Locate the cell with the specified text and output its [X, Y] center coordinate. 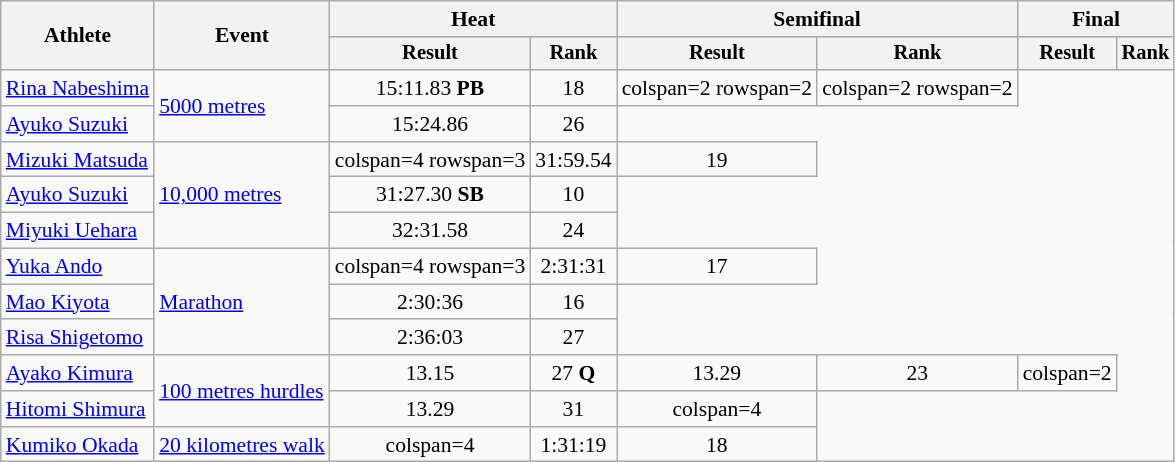
13.15 [430, 373]
colspan=2 [1068, 373]
2:31:31 [573, 267]
10,000 metres [242, 196]
31:59.54 [573, 160]
Semifinal [818, 19]
26 [573, 124]
23 [918, 373]
Ayako Kimura [78, 373]
15:24.86 [430, 124]
17 [718, 267]
Miyuki Uehara [78, 231]
100 metres hurdles [242, 390]
15:11.83 PB [430, 88]
27 Q [573, 373]
24 [573, 231]
Mao Kiyota [78, 302]
Hitomi Shimura [78, 409]
31 [573, 409]
Yuka Ando [78, 267]
27 [573, 338]
Event [242, 36]
18 [573, 88]
19 [718, 160]
2:36:03 [430, 338]
Heat [474, 19]
31:27.30 SB [430, 195]
32:31.58 [430, 231]
Athlete [78, 36]
Mizuki Matsuda [78, 160]
Marathon [242, 302]
2:30:36 [430, 302]
Risa Shigetomo [78, 338]
5000 metres [242, 106]
Rina Nabeshima [78, 88]
colspan=4 [718, 409]
Final [1096, 19]
16 [573, 302]
10 [573, 195]
